From the cell containing the given text, extract its center point as [X, Y] coordinate. 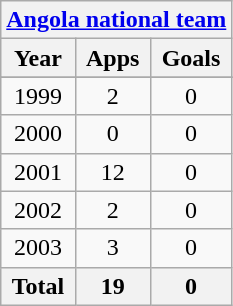
Angola national team [116, 20]
12 [112, 172]
1999 [38, 96]
3 [112, 248]
2001 [38, 172]
2003 [38, 248]
19 [112, 286]
2000 [38, 134]
Goals [191, 58]
Year [38, 58]
2002 [38, 210]
Apps [112, 58]
Total [38, 286]
